For the text-containing cell, return its midpoint in (X, Y) coordinate format. 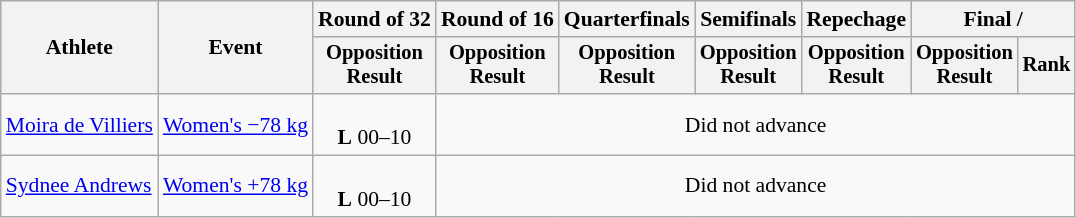
Moira de Villiers (80, 124)
Final / (993, 19)
Round of 32 (374, 19)
Athlete (80, 48)
Event (236, 48)
Quarterfinals (627, 19)
Women's −78 kg (236, 124)
Repechage (856, 19)
Women's +78 kg (236, 186)
Sydnee Andrews (80, 186)
Rank (1047, 66)
Semifinals (748, 19)
Round of 16 (498, 19)
